Find where the given text appears and provide that cell's center as [X, Y] coordinate. 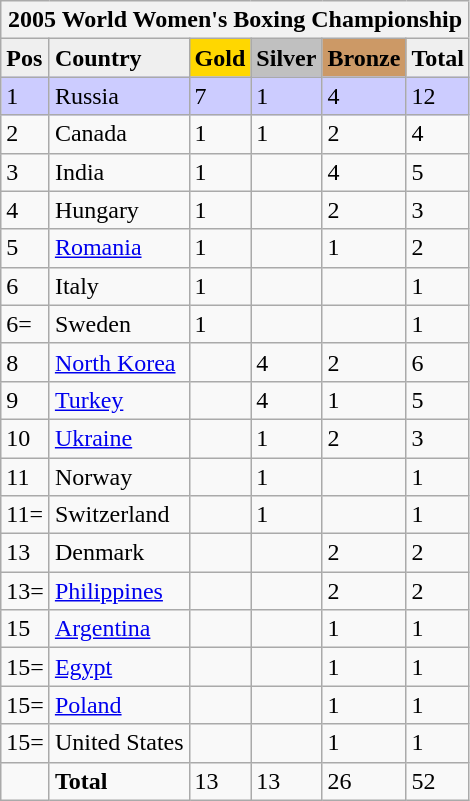
India [119, 172]
Pos [26, 58]
Gold [220, 58]
Poland [119, 705]
8 [26, 362]
Russia [119, 96]
Sweden [119, 324]
Romania [119, 248]
11 [26, 477]
12 [438, 96]
Ukraine [119, 438]
15 [26, 629]
52 [438, 781]
United States [119, 743]
Bronze [364, 58]
Silver [286, 58]
7 [220, 96]
Argentina [119, 629]
North Korea [119, 362]
11= [26, 515]
Philippines [119, 591]
Turkey [119, 400]
10 [26, 438]
Egypt [119, 667]
2005 World Women's Boxing Championship [236, 20]
Denmark [119, 553]
Italy [119, 286]
Hungary [119, 210]
9 [26, 400]
13= [26, 591]
Canada [119, 134]
6= [26, 324]
Country [119, 58]
Switzerland [119, 515]
26 [364, 781]
Norway [119, 477]
